Identify which cell holds the provided text, then report its (X, Y) central coordinate. 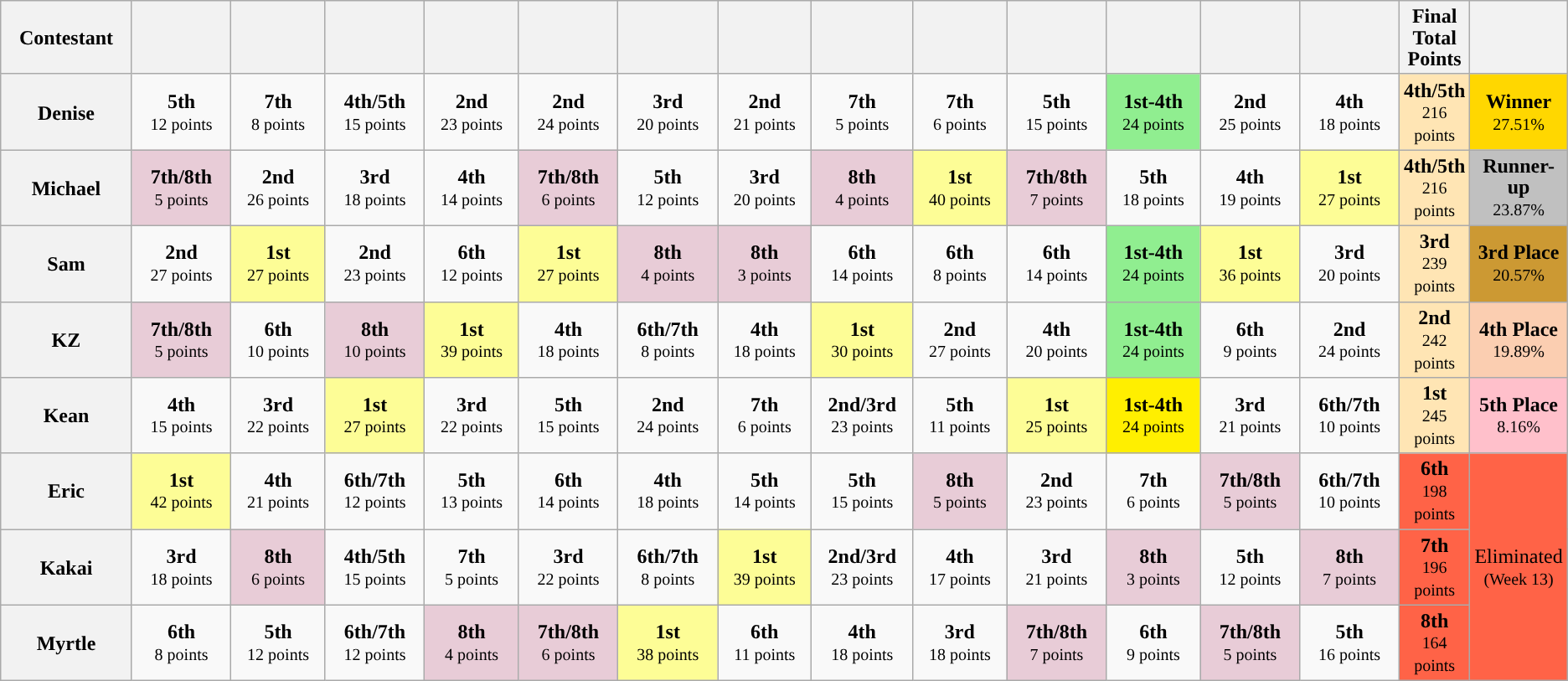
Eliminated(Week 13) (1519, 567)
5th 11 points (960, 415)
8th 7 points (1350, 568)
2nd242 points (1434, 340)
5th 14 points (765, 491)
1st 39 points (765, 568)
6th9 points (1250, 340)
Runner-up 23.87% (1519, 188)
Winner 27.51% (1519, 112)
Michael (66, 188)
4th 19 points (1250, 188)
8th 4 points (863, 188)
6th 11 points (765, 643)
8th 164 points (1434, 643)
6th8 points (181, 643)
7th/8th 7 points (1057, 188)
6th 12 points (472, 263)
8th5 points (960, 491)
4th21 points (278, 491)
Sam (66, 263)
6th 9 points (1153, 643)
4th15 points (181, 415)
6th/7th10 points (1350, 491)
7th 196 points (1434, 568)
7th/8th7 points (1057, 643)
2nd 21 points (765, 112)
6th10 points (278, 340)
2nd23 points (1057, 491)
4th Place 19.89% (1519, 340)
Kean (66, 415)
3rd22 points (278, 415)
2nd 27 points (181, 263)
1st38 points (668, 643)
2nd 25 points (1250, 112)
4th 14 points (472, 188)
8th10 points (375, 340)
1st 36 points (1250, 263)
1st 245 points (1434, 415)
7th/8th6 points (568, 643)
3rd 239 points (1434, 263)
6th/7th8 points (668, 340)
6th 8 points (960, 263)
5th 18 points (1153, 188)
6th 198 points (1434, 491)
1st39 points (472, 340)
7th6 points (1153, 491)
Denise (66, 112)
Contestant (66, 38)
5th 13 points (472, 491)
Kakai (66, 568)
1st30 points (863, 340)
7th 8 points (278, 112)
7th/8th 6 points (568, 188)
Myrtle (66, 643)
8th 6 points (278, 568)
6th/7th 10 points (1350, 415)
4th 17 points (960, 568)
KZ (66, 340)
Final Total Points (1434, 38)
2nd 26 points (278, 188)
6th/7th 8 points (668, 568)
5th Place 8.16% (1519, 415)
1st 25 points (1057, 415)
Eric (66, 491)
1st-4th24 points (1153, 415)
1st42 points (181, 491)
4th20 points (1057, 340)
1st40 points (960, 188)
2nd27 points (960, 340)
3rd Place 20.57% (1519, 263)
7th/8th 5 points (181, 188)
5th 16 points (1350, 643)
